Capture the cell that displays the provided text and extract its [x, y] central coordinate. 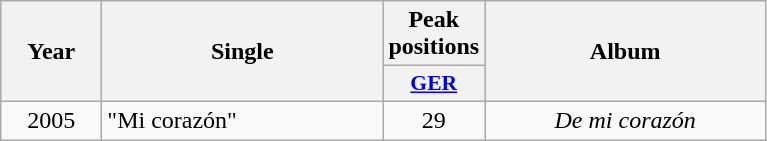
2005 [52, 120]
"Mi corazón" [242, 120]
Year [52, 52]
Album [626, 52]
De mi corazón [626, 120]
29 [434, 120]
GER [434, 84]
Peak positions [434, 34]
Single [242, 52]
